Provide the (X, Y) coordinate of the cell's center where the given text is located.  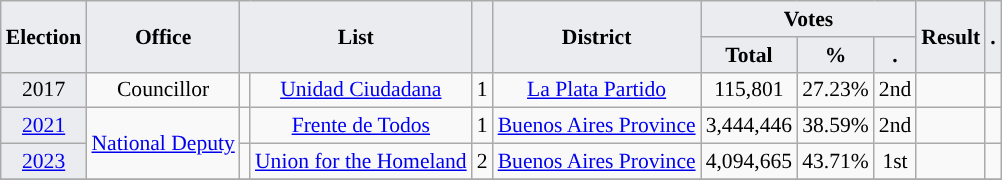
43.71% (836, 162)
List (356, 36)
38.59% (836, 126)
Councillor (162, 90)
3,444,446 (749, 126)
4,094,665 (749, 162)
Election (44, 36)
Frente de Todos (361, 126)
La Plata Partido (597, 90)
National Deputy (162, 144)
Office (162, 36)
Unidad Ciudadana (361, 90)
27.23% (836, 90)
Total (749, 55)
1st (896, 162)
% (836, 55)
Votes (809, 19)
115,801 (749, 90)
2 (482, 162)
Result (950, 36)
District (597, 36)
2021 (44, 126)
Union for the Homeland (361, 162)
2023 (44, 162)
2017 (44, 90)
